Capture the cell that displays the provided text and extract its (X, Y) central coordinate. 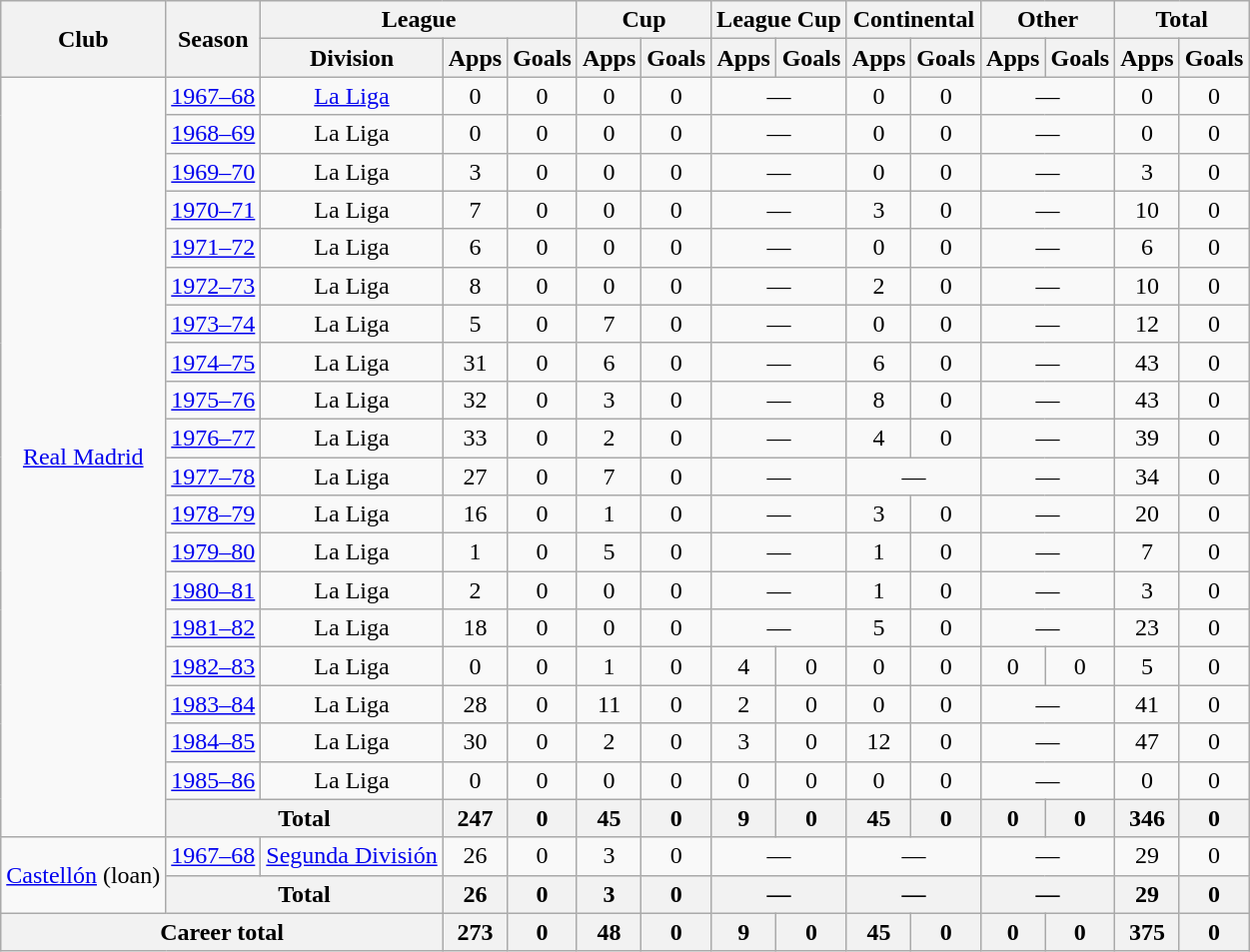
1970–71 (214, 210)
48 (609, 932)
Real Madrid (84, 458)
1976–77 (214, 438)
16 (475, 514)
32 (475, 400)
18 (475, 628)
23 (1147, 628)
Career total (222, 932)
28 (475, 704)
1985–86 (214, 780)
20 (1147, 514)
27 (475, 476)
League (420, 20)
1974–75 (214, 362)
League Cup (779, 20)
1980–81 (214, 590)
1983–84 (214, 704)
1984–85 (214, 742)
Continental (913, 20)
1977–78 (214, 476)
34 (1147, 476)
247 (475, 818)
31 (475, 362)
Castellón (loan) (84, 875)
Division (352, 58)
1972–73 (214, 286)
1968–69 (214, 134)
273 (475, 932)
1975–76 (214, 400)
1971–72 (214, 248)
33 (475, 438)
11 (609, 704)
1982–83 (214, 666)
1979–80 (214, 552)
346 (1147, 818)
39 (1147, 438)
Cup (643, 20)
47 (1147, 742)
1978–79 (214, 514)
30 (475, 742)
Other (1048, 20)
1969–70 (214, 172)
Club (84, 39)
Segunda División (352, 856)
41 (1147, 704)
1973–74 (214, 324)
Season (214, 39)
375 (1147, 932)
1981–82 (214, 628)
